Pinpoint the cell where the given text exists, returning its [x, y] midpoint coordinate. 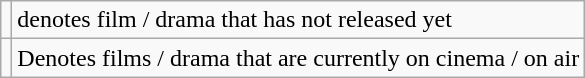
denotes film / drama that has not released yet [298, 20]
Denotes films / drama that are currently on cinema / on air [298, 58]
